Identify which cell holds the provided text, then report its (x, y) central coordinate. 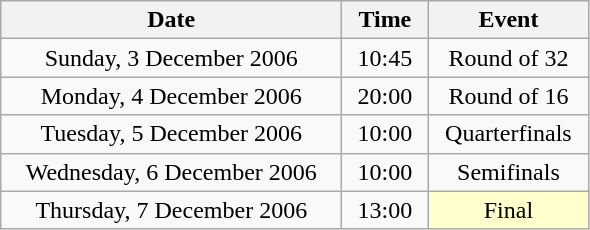
13:00 (385, 210)
Monday, 4 December 2006 (172, 96)
Wednesday, 6 December 2006 (172, 172)
Event (508, 20)
Time (385, 20)
Final (508, 210)
Quarterfinals (508, 134)
Semifinals (508, 172)
Round of 32 (508, 58)
Round of 16 (508, 96)
20:00 (385, 96)
Tuesday, 5 December 2006 (172, 134)
10:45 (385, 58)
Thursday, 7 December 2006 (172, 210)
Date (172, 20)
Sunday, 3 December 2006 (172, 58)
